From the cell containing the given text, extract its center point as (X, Y) coordinate. 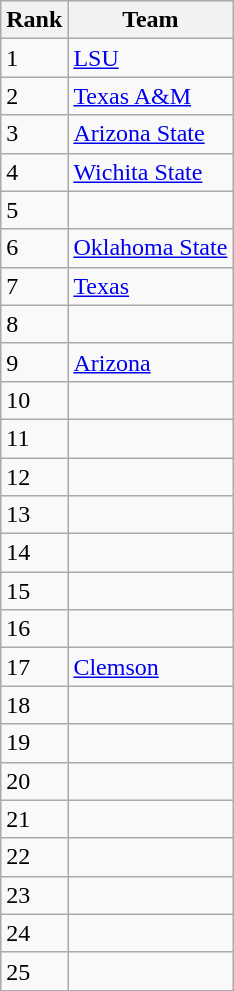
10 (34, 400)
1 (34, 58)
21 (34, 819)
8 (34, 324)
11 (34, 438)
22 (34, 857)
2 (34, 96)
25 (34, 971)
Oklahoma State (150, 248)
14 (34, 553)
Arizona (150, 362)
18 (34, 705)
Arizona State (150, 134)
15 (34, 591)
Wichita State (150, 172)
6 (34, 248)
LSU (150, 58)
12 (34, 477)
3 (34, 134)
Clemson (150, 667)
24 (34, 933)
Texas A&M (150, 96)
Team (150, 20)
16 (34, 629)
20 (34, 781)
Rank (34, 20)
7 (34, 286)
4 (34, 172)
23 (34, 895)
17 (34, 667)
19 (34, 743)
13 (34, 515)
9 (34, 362)
Texas (150, 286)
5 (34, 210)
